Extract the [x, y] coordinate from the center of the cell holding the provided text.  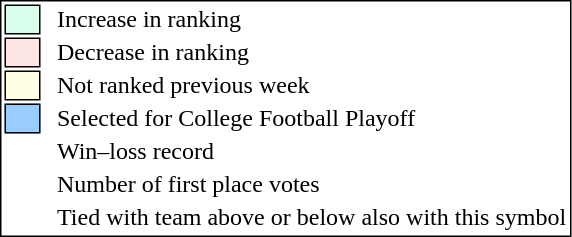
Decrease in ranking [312, 53]
Increase in ranking [312, 19]
Selected for College Football Playoff [312, 119]
Win–loss record [312, 151]
Number of first place votes [312, 185]
Tied with team above or below also with this symbol [312, 217]
Not ranked previous week [312, 85]
